Return [x, y] of the center of cell containing provided text 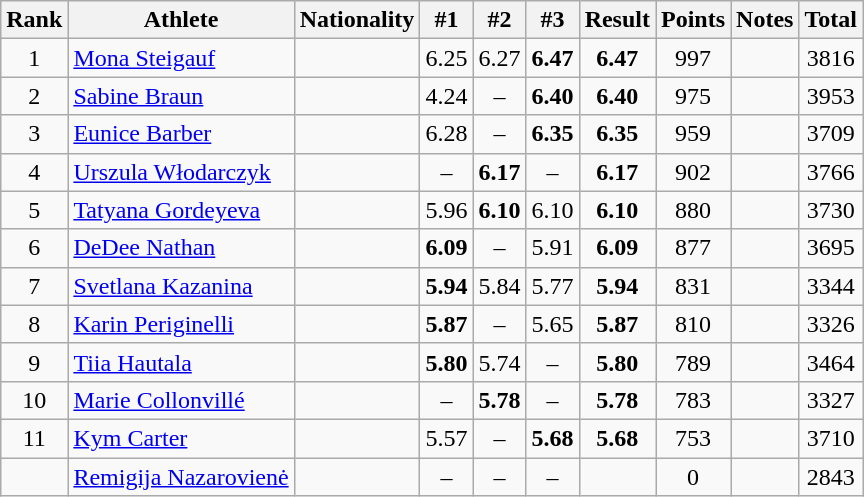
877 [694, 248]
3326 [831, 324]
0 [694, 477]
Remigija Nazarovienė [181, 477]
Tatyana Gordeyeva [181, 210]
5.57 [446, 438]
6.27 [500, 58]
5.96 [446, 210]
753 [694, 438]
Rank [34, 20]
3730 [831, 210]
5.65 [552, 324]
#2 [500, 20]
6 [34, 248]
2 [34, 96]
3464 [831, 362]
8 [34, 324]
6.28 [446, 134]
5.84 [500, 286]
10 [34, 400]
5.91 [552, 248]
902 [694, 172]
997 [694, 58]
4 [34, 172]
4.24 [446, 96]
1 [34, 58]
Athlete [181, 20]
7 [34, 286]
3953 [831, 96]
3695 [831, 248]
Urszula Włodarczyk [181, 172]
3344 [831, 286]
11 [34, 438]
880 [694, 210]
3327 [831, 400]
3709 [831, 134]
Points [694, 20]
Nationality [357, 20]
Svetlana Kazanina [181, 286]
6.25 [446, 58]
810 [694, 324]
Sabine Braun [181, 96]
Eunice Barber [181, 134]
975 [694, 96]
Tiia Hautala [181, 362]
Mona Steigauf [181, 58]
5 [34, 210]
DeDee Nathan [181, 248]
789 [694, 362]
#3 [552, 20]
#1 [446, 20]
Marie Collonvillé [181, 400]
3 [34, 134]
Karin Periginelli [181, 324]
5.77 [552, 286]
5.74 [500, 362]
Notes [765, 20]
3710 [831, 438]
Kym Carter [181, 438]
3816 [831, 58]
783 [694, 400]
2843 [831, 477]
Result [617, 20]
831 [694, 286]
Total [831, 20]
3766 [831, 172]
9 [34, 362]
959 [694, 134]
